Determine the [X, Y] coordinate at the center of the cell enclosing the given text.  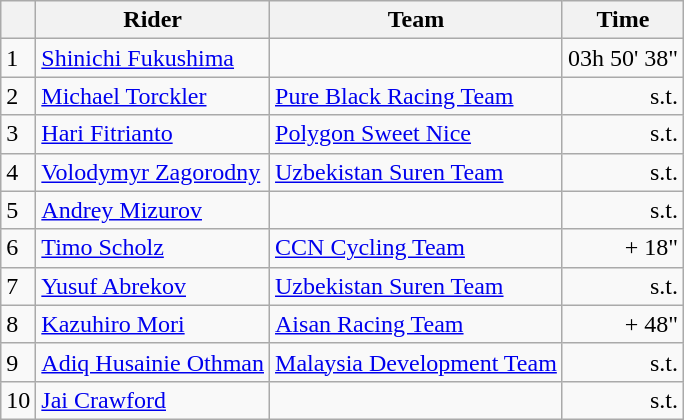
5 [18, 210]
6 [18, 248]
Team [416, 20]
Pure Black Racing Team [416, 96]
Jai Crawford [153, 400]
10 [18, 400]
9 [18, 362]
Shinichi Fukushima [153, 58]
Andrey Mizurov [153, 210]
2 [18, 96]
Polygon Sweet Nice [416, 134]
+ 48" [622, 324]
03h 50' 38" [622, 58]
Michael Torckler [153, 96]
1 [18, 58]
4 [18, 172]
Volodymyr Zagorodny [153, 172]
+ 18" [622, 248]
Hari Fitrianto [153, 134]
Aisan Racing Team [416, 324]
Kazuhiro Mori [153, 324]
Adiq Husainie Othman [153, 362]
3 [18, 134]
Yusuf Abrekov [153, 286]
7 [18, 286]
CCN Cycling Team [416, 248]
Time [622, 20]
Malaysia Development Team [416, 362]
Rider [153, 20]
8 [18, 324]
Timo Scholz [153, 248]
